Identify which cell holds the provided text, then report its [x, y] central coordinate. 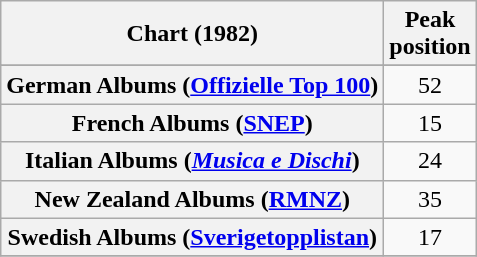
Italian Albums (Musica e Dischi) [192, 161]
52 [430, 85]
New Zealand Albums (RMNZ) [192, 199]
15 [430, 123]
German Albums (Offizielle Top 100) [192, 85]
17 [430, 237]
French Albums (SNEP) [192, 123]
Swedish Albums (Sverigetopplistan) [192, 237]
Chart (1982) [192, 34]
24 [430, 161]
Peakposition [430, 34]
35 [430, 199]
